Return the [x, y] coordinate for the center point of the cell that contains the specified text.  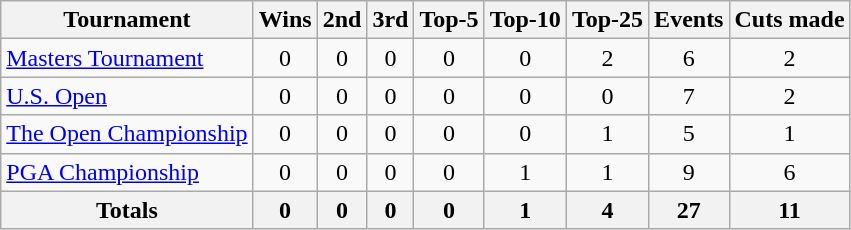
Masters Tournament [127, 58]
3rd [390, 20]
2nd [342, 20]
The Open Championship [127, 134]
Top-5 [449, 20]
Totals [127, 210]
7 [689, 96]
4 [607, 210]
27 [689, 210]
Top-10 [525, 20]
Top-25 [607, 20]
Cuts made [790, 20]
Wins [285, 20]
Events [689, 20]
U.S. Open [127, 96]
Tournament [127, 20]
9 [689, 172]
11 [790, 210]
PGA Championship [127, 172]
5 [689, 134]
